Extract the [x, y] coordinate from the center of the cell holding the provided text.  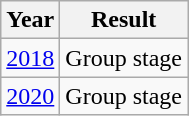
2018 [30, 58]
2020 [30, 96]
Year [30, 20]
Result [124, 20]
